Scan for the cell matching the given text and deliver its (X, Y) coordinate at center. 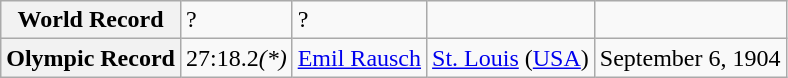
September 6, 1904 (690, 58)
27:18.2(*) (236, 58)
World Record (91, 20)
Olympic Record (91, 58)
Emil Rausch (359, 58)
St. Louis (USA) (511, 58)
